Search for the cell housing the specified text and yield its [x, y] center coordinate. 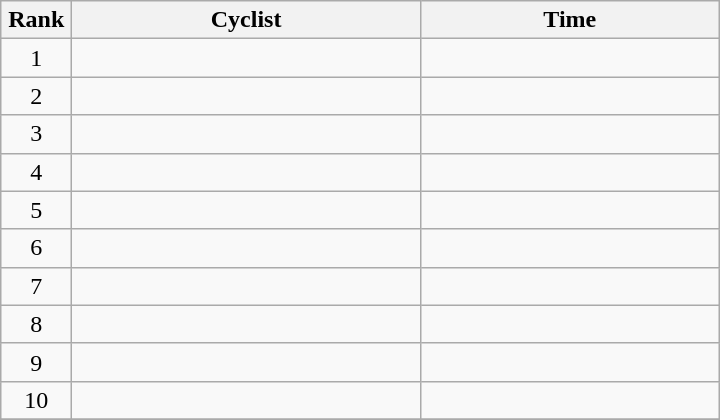
6 [36, 248]
8 [36, 324]
Time [570, 20]
1 [36, 58]
10 [36, 400]
Rank [36, 20]
2 [36, 96]
4 [36, 172]
5 [36, 210]
Cyclist [246, 20]
9 [36, 362]
7 [36, 286]
3 [36, 134]
